Scan for the cell matching the given text and deliver its [x, y] coordinate at center. 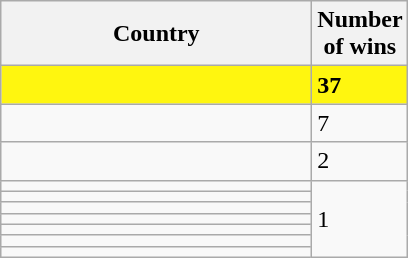
Number of wins [360, 34]
37 [360, 85]
1 [360, 218]
2 [360, 161]
7 [360, 123]
Country [156, 34]
